Locate the cell with the specified text and output its [x, y] center coordinate. 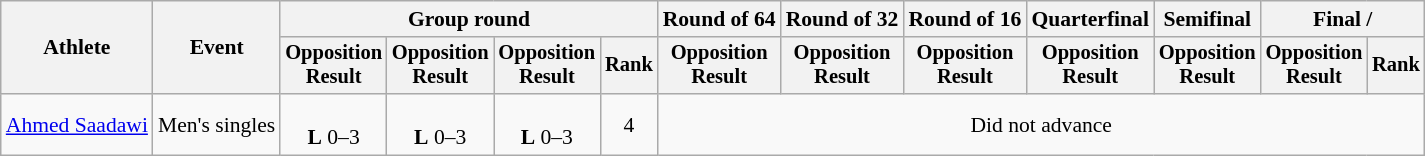
4 [629, 124]
Group round [468, 19]
Did not advance [1042, 124]
Round of 32 [842, 19]
Athlete [77, 48]
Quarterfinal [1090, 19]
Final / [1343, 19]
Round of 16 [964, 19]
Event [216, 48]
Ahmed Saadawi [77, 124]
Semifinal [1208, 19]
Men's singles [216, 124]
Round of 64 [720, 19]
